Determine the (X, Y) coordinate at the center of the cell enclosing the given text.  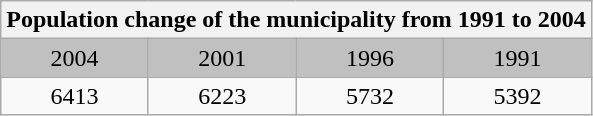
5392 (518, 96)
5732 (370, 96)
1991 (518, 58)
1996 (370, 58)
6413 (75, 96)
2001 (222, 58)
2004 (75, 58)
Population change of the municipality from 1991 to 2004 (296, 20)
6223 (222, 96)
